From the cell containing the given text, extract its center point as [x, y] coordinate. 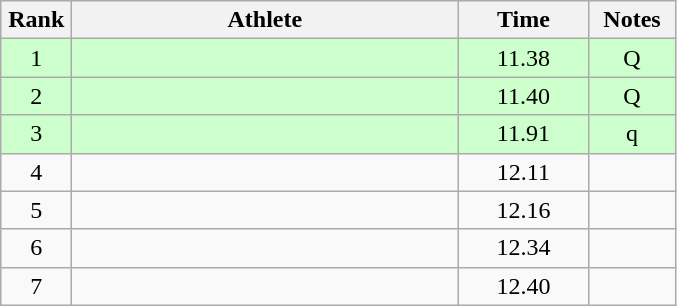
3 [36, 134]
1 [36, 58]
Time [524, 20]
12.16 [524, 210]
12.34 [524, 248]
4 [36, 172]
q [632, 134]
12.11 [524, 172]
5 [36, 210]
6 [36, 248]
11.38 [524, 58]
Athlete [265, 20]
2 [36, 96]
11.40 [524, 96]
12.40 [524, 286]
11.91 [524, 134]
Rank [36, 20]
Notes [632, 20]
7 [36, 286]
